Find where the given text appears and provide that cell's center as [x, y] coordinate. 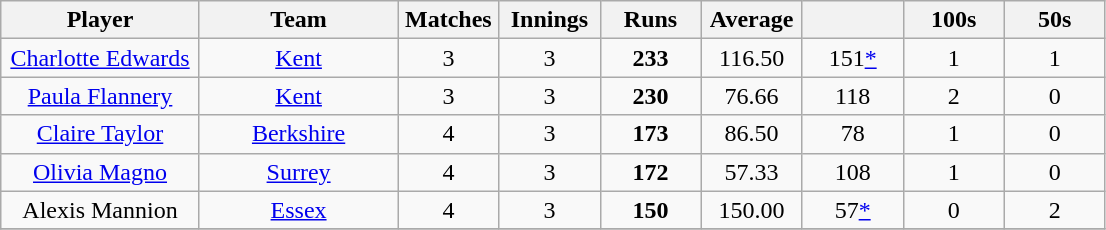
78 [852, 134]
Claire Taylor [100, 134]
100s [954, 20]
Essex [298, 210]
Team [298, 20]
Innings [550, 20]
57* [852, 210]
116.50 [752, 58]
230 [650, 96]
118 [852, 96]
233 [650, 58]
Berkshire [298, 134]
108 [852, 172]
172 [650, 172]
Player [100, 20]
151* [852, 58]
Runs [650, 20]
86.50 [752, 134]
Charlotte Edwards [100, 58]
76.66 [752, 96]
Matches [448, 20]
50s [1054, 20]
Average [752, 20]
Alexis Mannion [100, 210]
Surrey [298, 172]
Paula Flannery [100, 96]
150.00 [752, 210]
57.33 [752, 172]
173 [650, 134]
Olivia Magno [100, 172]
150 [650, 210]
